Capture the cell that displays the provided text and extract its [x, y] central coordinate. 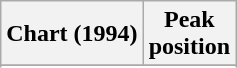
Chart (1994) [72, 34]
Peakposition [189, 34]
